Find where the given text appears and provide that cell's center as [X, Y] coordinate. 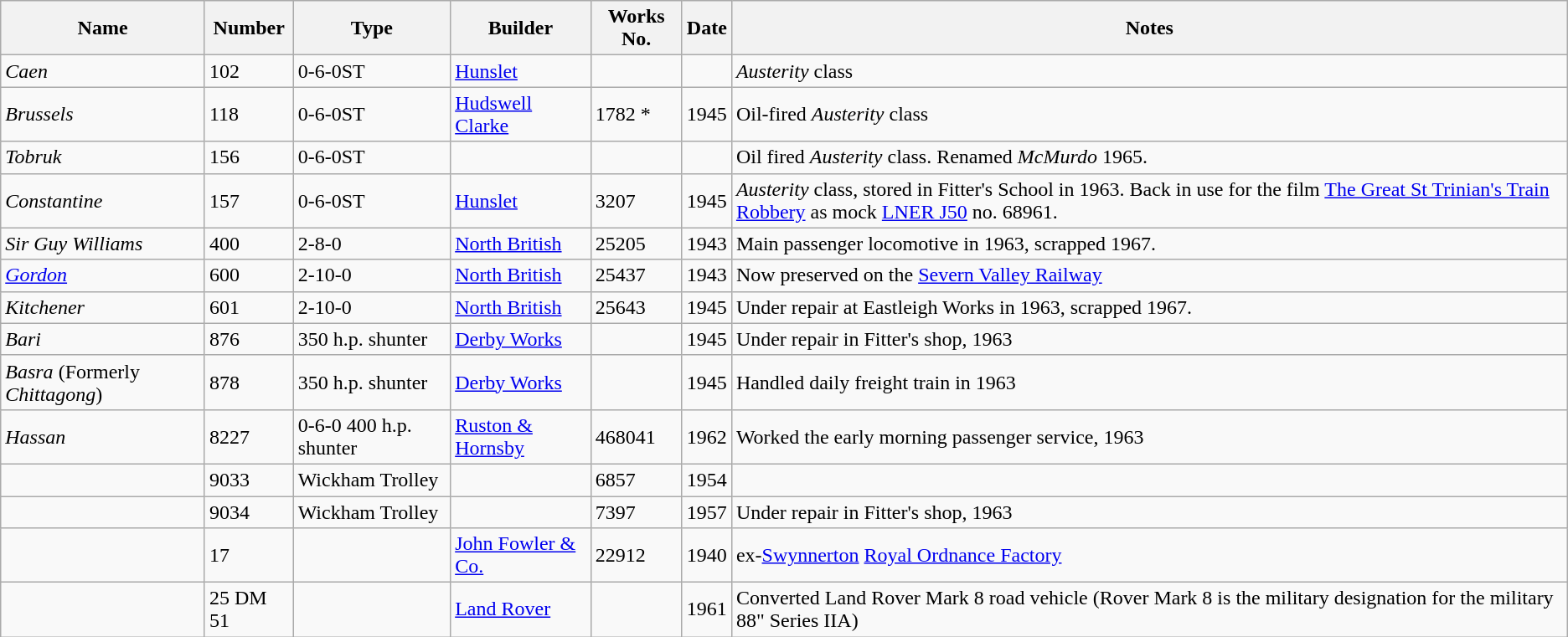
Austerity class [1149, 71]
Austerity class, stored in Fitter's School in 1963. Back in use for the film The Great St Trinian's Train Robbery as mock LNER J50 no. 68961. [1149, 201]
Tobruk [103, 157]
Converted Land Rover Mark 8 road vehicle (Rover Mark 8 is the military designation for the military 88" Series IIA) [1149, 609]
Ruston & Hornsby [521, 437]
Under repair at Eastleigh Works in 1963, scrapped 1967. [1149, 307]
400 [249, 244]
Oil-fired Austerity class [1149, 114]
1954 [707, 480]
1940 [707, 556]
600 [249, 275]
Main passenger locomotive in 1963, scrapped 1967. [1149, 244]
102 [249, 71]
Worked the early morning passenger service, 1963 [1149, 437]
9033 [249, 480]
9034 [249, 511]
1961 [707, 609]
118 [249, 114]
25 DM 51 [249, 609]
1957 [707, 511]
Number [249, 28]
Gordon [103, 275]
Basra (Formerly Chittagong) [103, 382]
Constantine [103, 201]
1782 * [637, 114]
Handled daily freight train in 1963 [1149, 382]
876 [249, 339]
Caen [103, 71]
25437 [637, 275]
Sir Guy Williams [103, 244]
17 [249, 556]
6857 [637, 480]
ex-Swynnerton Royal Ordnance Factory [1149, 556]
1962 [707, 437]
601 [249, 307]
Kitchener [103, 307]
Hudswell Clarke [521, 114]
Hassan [103, 437]
Now preserved on the Severn Valley Railway [1149, 275]
878 [249, 382]
Notes [1149, 28]
3207 [637, 201]
2-8-0 [372, 244]
25205 [637, 244]
Date [707, 28]
468041 [637, 437]
Brussels [103, 114]
156 [249, 157]
8227 [249, 437]
Type [372, 28]
Works No. [637, 28]
157 [249, 201]
25643 [637, 307]
Name [103, 28]
22912 [637, 556]
7397 [637, 511]
Oil fired Austerity class. Renamed McMurdo 1965. [1149, 157]
John Fowler & Co. [521, 556]
Bari [103, 339]
0-6-0 400 h.p. shunter [372, 437]
Land Rover [521, 609]
Builder [521, 28]
